Output the [X, Y] coordinate of the center of the cell containing the given text.  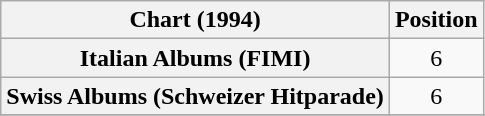
Chart (1994) [196, 20]
Italian Albums (FIMI) [196, 58]
Swiss Albums (Schweizer Hitparade) [196, 96]
Position [436, 20]
